Identify which cell holds the provided text, then report its (x, y) central coordinate. 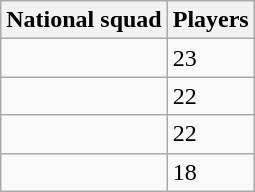
23 (210, 58)
National squad (84, 20)
Players (210, 20)
18 (210, 172)
